Scan for the cell matching the given text and deliver its (x, y) coordinate at center. 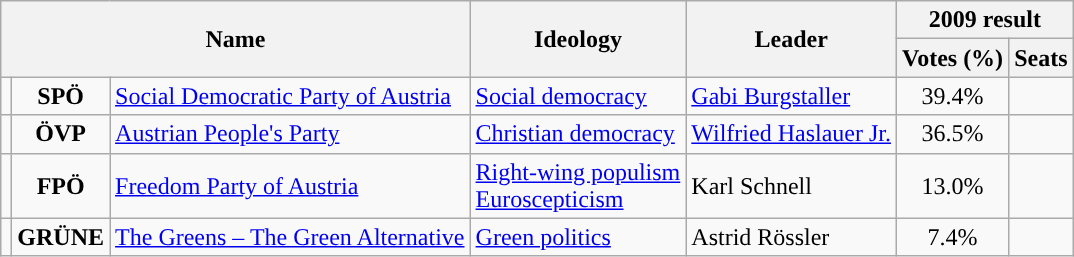
Votes (%) (952, 58)
Gabi Burgstaller (792, 96)
2009 result (984, 20)
Green politics (578, 237)
Name (236, 39)
Leader (792, 39)
7.4% (952, 237)
Karl Schnell (792, 186)
39.4% (952, 96)
Freedom Party of Austria (290, 186)
ÖVP (61, 134)
Austrian People's Party (290, 134)
GRÜNE (61, 237)
The Greens – The Green Alternative (290, 237)
Christian democracy (578, 134)
Astrid Rössler (792, 237)
Wilfried Haslauer Jr. (792, 134)
Social Democratic Party of Austria (290, 96)
Social democracy (578, 96)
13.0% (952, 186)
36.5% (952, 134)
SPÖ (61, 96)
Ideology (578, 39)
Right-wing populismEuroscepticism (578, 186)
Seats (1041, 58)
FPÖ (61, 186)
